Pinpoint the cell where the given text exists, returning its (X, Y) midpoint coordinate. 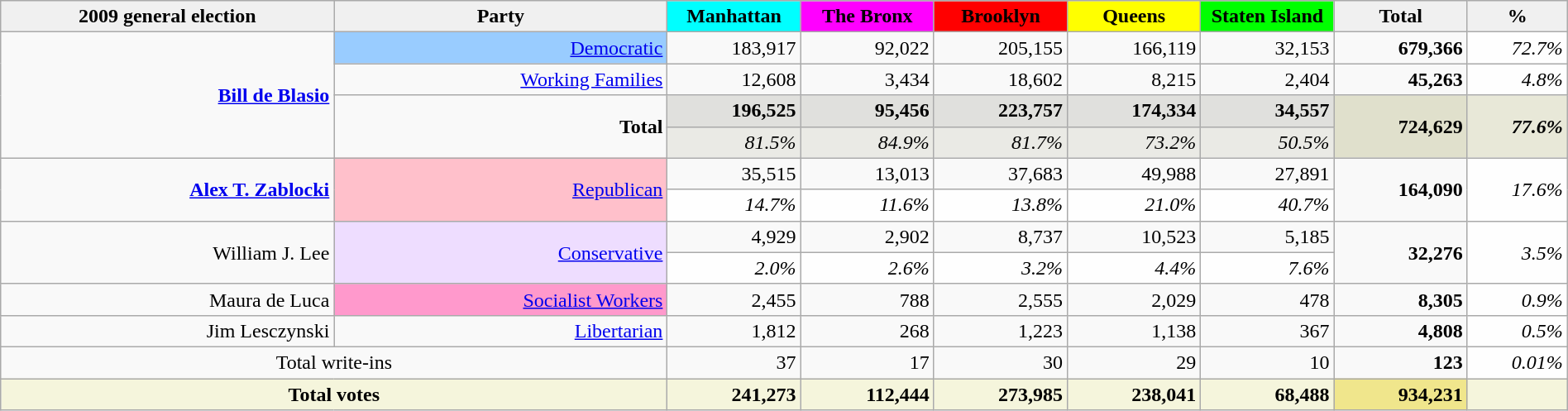
Working Families (501, 79)
724,629 (1401, 127)
5,185 (1267, 237)
10 (1267, 362)
367 (1267, 331)
2.6% (867, 268)
92,022 (867, 48)
Republican (501, 189)
68,488 (1267, 394)
1,812 (734, 331)
77.6% (1517, 127)
223,757 (1001, 111)
95,456 (867, 111)
37 (734, 362)
13,013 (867, 174)
0.01% (1517, 362)
123 (1401, 362)
11.6% (867, 205)
Alex T. Zablocki (167, 189)
73.2% (1135, 142)
Democratic (501, 48)
4,808 (1401, 331)
205,155 (1001, 48)
37,683 (1001, 174)
238,041 (1135, 394)
The Bronx (867, 17)
45,263 (1401, 79)
478 (1267, 299)
2,902 (867, 237)
1,138 (1135, 331)
Conservative (501, 252)
2,455 (734, 299)
21.0% (1135, 205)
Total votes (334, 394)
81.5% (734, 142)
Staten Island (1267, 17)
29 (1135, 362)
Libertarian (501, 331)
Maura de Luca (167, 299)
2,404 (1267, 79)
2,555 (1001, 299)
14.7% (734, 205)
8,215 (1135, 79)
679,366 (1401, 48)
% (1517, 17)
Manhattan (734, 17)
40.7% (1267, 205)
35,515 (734, 174)
Brooklyn (1001, 17)
12,608 (734, 79)
2,029 (1135, 299)
Socialist Workers (501, 299)
32,276 (1401, 252)
18,602 (1001, 79)
8,737 (1001, 237)
196,525 (734, 111)
166,119 (1135, 48)
50.5% (1267, 142)
27,891 (1267, 174)
34,557 (1267, 111)
4.4% (1135, 268)
Party (501, 17)
Bill de Blasio (167, 95)
268 (867, 331)
13.8% (1001, 205)
3,434 (867, 79)
183,917 (734, 48)
2.0% (734, 268)
17 (867, 362)
112,444 (867, 394)
3.5% (1517, 252)
174,334 (1135, 111)
788 (867, 299)
2009 general election (167, 17)
8,305 (1401, 299)
241,273 (734, 394)
0.9% (1517, 299)
72.7% (1517, 48)
4.8% (1517, 79)
32,153 (1267, 48)
William J. Lee (167, 252)
0.5% (1517, 331)
Jim Lesczynski (167, 331)
3.2% (1001, 268)
164,090 (1401, 189)
4,929 (734, 237)
934,231 (1401, 394)
10,523 (1135, 237)
81.7% (1001, 142)
30 (1001, 362)
1,223 (1001, 331)
7.6% (1267, 268)
Queens (1135, 17)
273,985 (1001, 394)
49,988 (1135, 174)
17.6% (1517, 189)
Total write-ins (334, 362)
84.9% (867, 142)
